Search for the cell housing the specified text and yield its (X, Y) center coordinate. 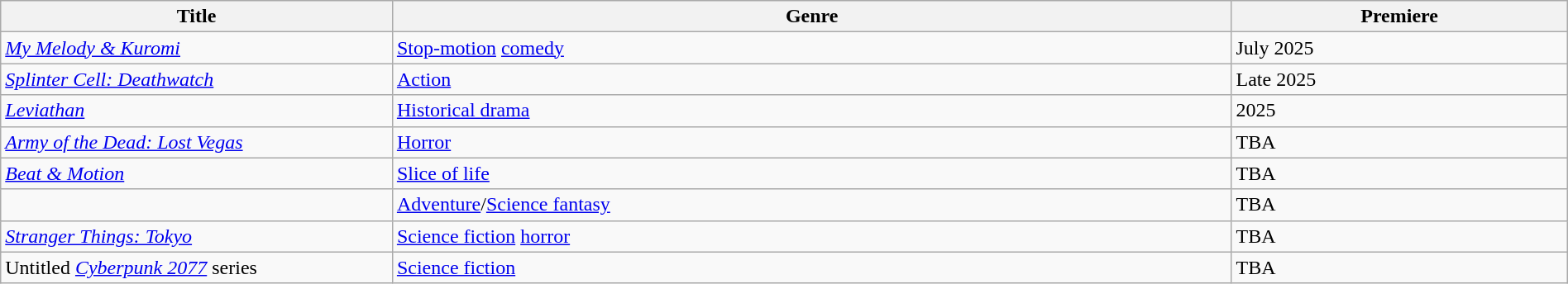
Stranger Things: Tokyo (197, 236)
Stop-motion comedy (812, 48)
Historical drama (812, 111)
Slice of life (812, 173)
Leviathan (197, 111)
Horror (812, 142)
Action (812, 79)
Science fiction (812, 267)
Late 2025 (1399, 79)
Army of the Dead: Lost Vegas (197, 142)
Splinter Cell: Deathwatch (197, 79)
My Melody & Kuromi (197, 48)
Beat & Motion (197, 173)
July 2025 (1399, 48)
Title (197, 17)
Adventure/Science fantasy (812, 205)
2025 (1399, 111)
Premiere (1399, 17)
Untitled Cyberpunk 2077 series (197, 267)
Science fiction horror (812, 236)
Genre (812, 17)
